Return the [X, Y] coordinate for the center point of the cell that contains the specified text.  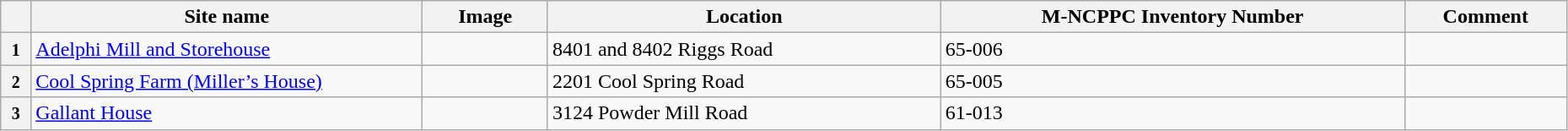
Gallant House [227, 113]
3 [16, 113]
Comment [1485, 17]
M-NCPPC Inventory Number [1172, 17]
Cool Spring Farm (Miller’s House) [227, 81]
65-005 [1172, 81]
2201 Cool Spring Road [744, 81]
61-013 [1172, 113]
1 [16, 49]
Site name [227, 17]
2 [16, 81]
Image [486, 17]
8401 and 8402 Riggs Road [744, 49]
Location [744, 17]
65-006 [1172, 49]
Adelphi Mill and Storehouse [227, 49]
3124 Powder Mill Road [744, 113]
